Provide the (X, Y) coordinate of the cell's center where the given text is located.  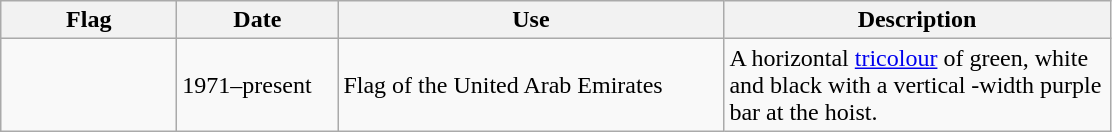
Description (917, 20)
Date (258, 20)
Use (531, 20)
Flag of the United Arab Emirates (531, 85)
Flag (89, 20)
1971–present (258, 85)
A horizontal tricolour of green, white and black with a vertical -width purple bar at the hoist. (917, 85)
